Pinpoint the cell where the given text exists, returning its (X, Y) midpoint coordinate. 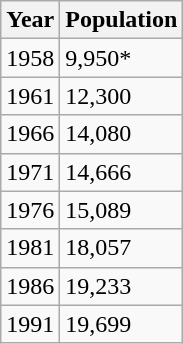
1981 (30, 248)
19,233 (122, 286)
14,080 (122, 134)
Year (30, 20)
1991 (30, 324)
9,950* (122, 58)
18,057 (122, 248)
1966 (30, 134)
1976 (30, 210)
15,089 (122, 210)
1961 (30, 96)
Population (122, 20)
1986 (30, 286)
14,666 (122, 172)
1971 (30, 172)
1958 (30, 58)
12,300 (122, 96)
19,699 (122, 324)
